Pinpoint the cell where the given text exists, returning its (X, Y) midpoint coordinate. 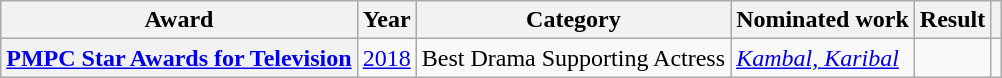
Award (179, 20)
Category (573, 20)
Kambal, Karibal (823, 58)
PMPC Star Awards for Television (179, 58)
Result (952, 20)
2018 (386, 58)
Nominated work (823, 20)
Year (386, 20)
Best Drama Supporting Actress (573, 58)
